From the cell containing the given text, extract its center point as [x, y] coordinate. 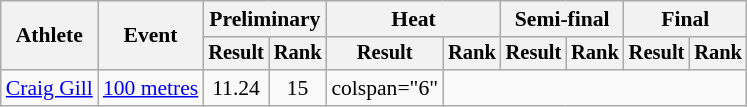
Semi-final [562, 19]
Event [150, 36]
11.24 [236, 88]
Heat [413, 19]
15 [298, 88]
Final [686, 19]
100 metres [150, 88]
Athlete [50, 36]
colspan="6" [384, 88]
Craig Gill [50, 88]
Preliminary [264, 19]
